Return the (x, y) coordinate for the center point of the cell that contains the specified text.  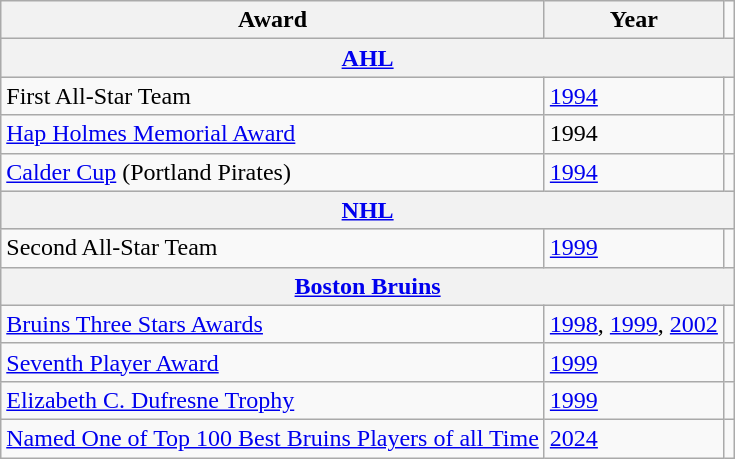
Boston Bruins (368, 286)
Hap Holmes Memorial Award (273, 134)
Named One of Top 100 Best Bruins Players of all Time (273, 438)
Bruins Three Stars Awards (273, 324)
1998, 1999, 2002 (634, 324)
NHL (368, 210)
AHL (368, 58)
Second All-Star Team (273, 248)
Calder Cup (Portland Pirates) (273, 172)
2024 (634, 438)
First All-Star Team (273, 96)
Year (634, 20)
Seventh Player Award (273, 362)
Award (273, 20)
Elizabeth C. Dufresne Trophy (273, 400)
